Find where the given text appears and provide that cell's center as (x, y) coordinate. 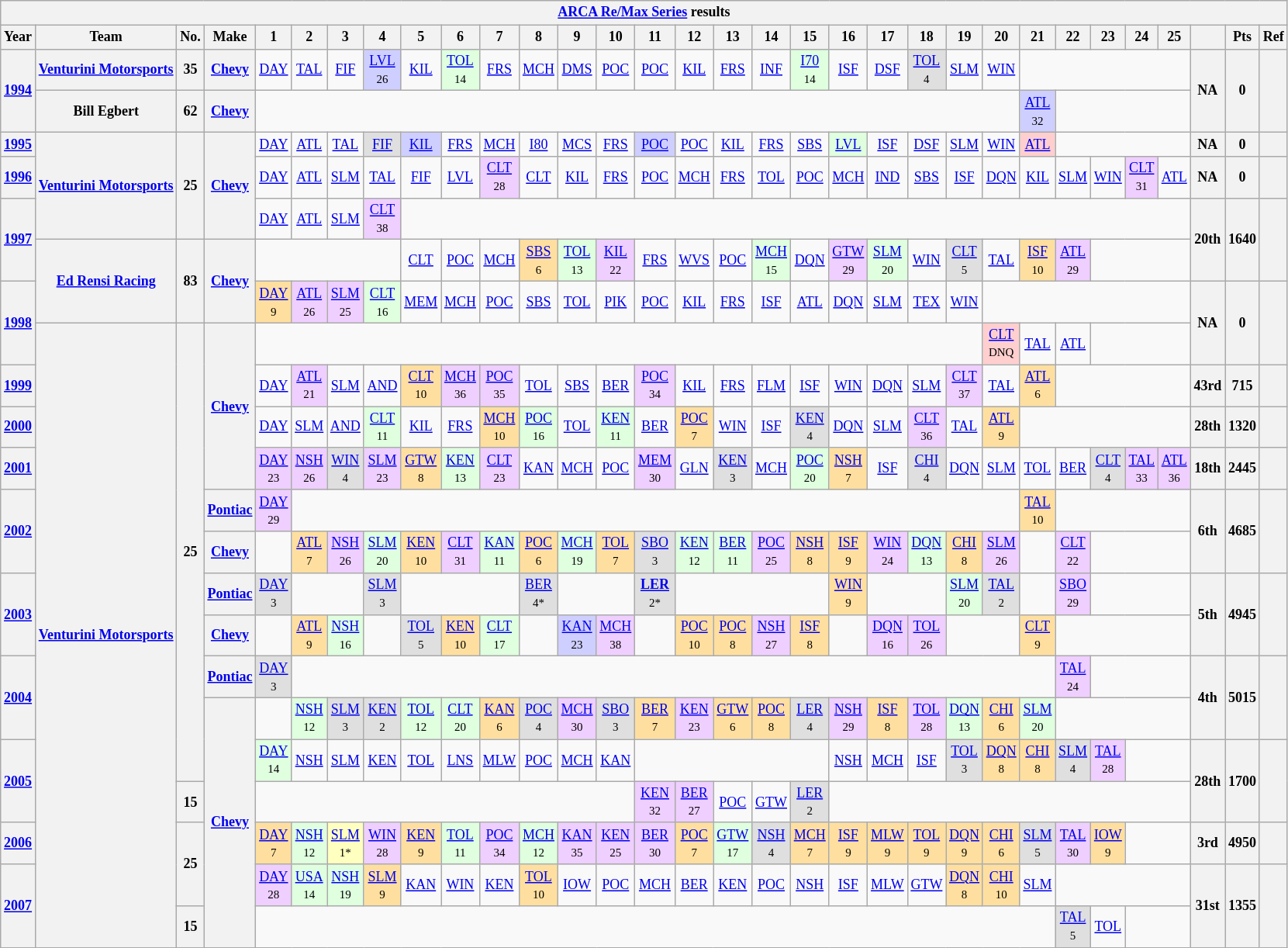
4945 (1242, 614)
I80 (539, 144)
ATL21 (309, 386)
BER30 (655, 843)
BER7 (655, 718)
ATL36 (1174, 469)
1640 (1242, 239)
MEM (421, 303)
BER11 (733, 552)
SLM1* (346, 843)
Make (230, 37)
SLM25 (346, 303)
TOL10 (539, 885)
TAL33 (1141, 469)
TAL28 (1107, 760)
NSH4 (772, 843)
WIN28 (382, 843)
TOL5 (421, 635)
POC35 (499, 386)
SLM4 (1073, 760)
BER4* (539, 593)
1995 (19, 144)
WIN4 (346, 469)
CLT37 (965, 386)
24 (1141, 37)
2445 (1242, 469)
2000 (19, 427)
ISF10 (1038, 261)
4685 (1242, 531)
35 (191, 70)
KEN13 (461, 469)
7 (499, 37)
CLT5 (965, 261)
1320 (1242, 427)
ATL7 (309, 552)
12 (694, 37)
MEM30 (655, 469)
13 (733, 37)
Team (105, 37)
CHI4 (927, 469)
I7014 (810, 70)
SBS6 (539, 261)
ATL6 (1038, 386)
DQN9 (965, 843)
Pts (1242, 37)
IOW (577, 885)
16 (848, 37)
WIN9 (848, 593)
62 (191, 112)
1700 (1242, 780)
SLM23 (382, 469)
SBO29 (1073, 593)
CLT11 (382, 427)
CLT10 (421, 386)
WVS (694, 261)
MCH7 (810, 843)
KAN6 (499, 718)
Ed Rensi Racing (105, 281)
DAY29 (274, 510)
31st (1208, 906)
Bill Egbert (105, 112)
1355 (1242, 906)
2003 (19, 614)
2002 (19, 531)
DAY28 (274, 885)
KEN3 (733, 469)
9 (577, 37)
2005 (19, 780)
DMS (577, 70)
POC25 (772, 552)
20th (1208, 239)
BER27 (694, 802)
POC16 (539, 427)
KEN4 (810, 427)
TOL11 (461, 843)
SLM26 (1001, 552)
CLT20 (461, 718)
TAL2 (1001, 593)
SLM5 (1038, 843)
POC6 (539, 552)
ATL32 (1038, 112)
CLT23 (499, 469)
CLT9 (1038, 635)
CLT22 (1073, 552)
1996 (19, 178)
MCH38 (616, 635)
Year (19, 37)
TOL7 (616, 552)
POC20 (810, 469)
2001 (19, 469)
GTW29 (848, 261)
2006 (19, 843)
5015 (1242, 698)
NSH27 (772, 635)
CLT4 (1107, 469)
19 (965, 37)
8 (539, 37)
1998 (19, 323)
6 (461, 37)
DQN16 (887, 635)
CLT36 (927, 427)
TOL12 (421, 718)
TAL24 (1073, 677)
IND (887, 178)
MCH36 (461, 386)
MCH30 (577, 718)
18 (927, 37)
715 (1242, 386)
DAY9 (274, 303)
SLM9 (382, 885)
DAY23 (274, 469)
NSH7 (848, 469)
6th (1208, 531)
GTW8 (421, 469)
CLTDNQ (1001, 344)
MCS (577, 144)
GLN (694, 469)
CLT28 (499, 178)
2007 (19, 906)
POC4 (539, 718)
KIL22 (616, 261)
TOL13 (577, 261)
20 (1001, 37)
KAN35 (577, 843)
MCH12 (539, 843)
43rd (1208, 386)
GTW6 (733, 718)
TAL5 (1073, 927)
No. (191, 37)
DAY14 (274, 760)
KEN2 (382, 718)
MCH15 (772, 261)
KEN32 (655, 802)
4950 (1242, 843)
PIK (616, 303)
LNS (461, 760)
TOL9 (927, 843)
LER4 (810, 718)
TOL26 (927, 635)
NSH16 (346, 635)
TOL3 (965, 760)
CHI10 (1001, 885)
MCH19 (577, 552)
USA14 (309, 885)
14 (772, 37)
10 (616, 37)
3 (346, 37)
18th (1208, 469)
TEX (927, 303)
INF (772, 70)
MCH10 (499, 427)
5 (421, 37)
KEN23 (694, 718)
KEN12 (694, 552)
5th (1208, 614)
NSH19 (346, 885)
FLM (772, 386)
1997 (19, 239)
ATL29 (1073, 261)
23 (1107, 37)
KAN11 (499, 552)
KAN23 (577, 635)
2 (309, 37)
3rd (1208, 843)
1994 (19, 90)
MLW9 (887, 843)
1999 (19, 386)
1 (274, 37)
17 (887, 37)
POC10 (694, 635)
83 (191, 281)
4 (382, 37)
IOW9 (1107, 843)
ARCA Re/Max Series results (644, 12)
TAL10 (1038, 510)
11 (655, 37)
DAY7 (274, 843)
WIN24 (887, 552)
LER2 (810, 802)
CLT17 (499, 635)
Ref (1273, 37)
KEN25 (616, 843)
TOL28 (927, 718)
KEN11 (616, 427)
TAL30 (1073, 843)
LER2* (655, 593)
4th (1208, 698)
GTW17 (733, 843)
TOL14 (461, 70)
KEN9 (421, 843)
2004 (19, 698)
21 (1038, 37)
CLT38 (382, 219)
NSH8 (810, 552)
CLT16 (382, 303)
NSH29 (848, 718)
LVL26 (382, 70)
22 (1073, 37)
TOL4 (927, 70)
ATL26 (309, 303)
